Return [x, y] of the center of cell containing provided text 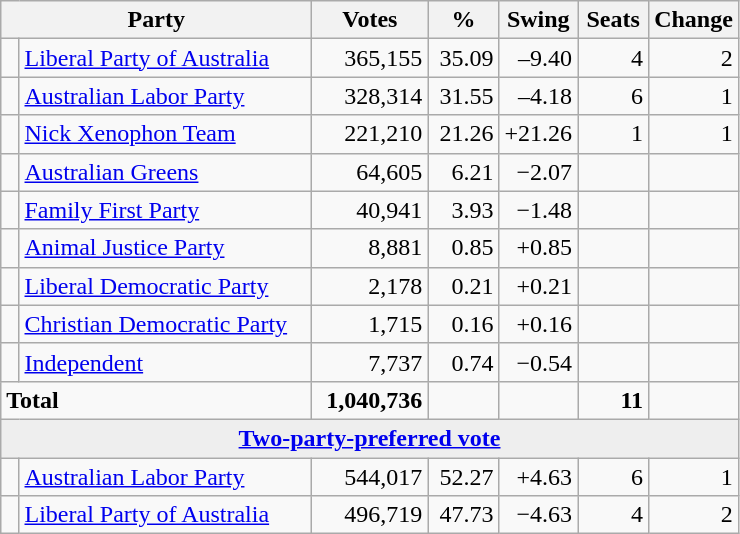
–4.18 [538, 96]
21.26 [464, 134]
40,941 [370, 210]
Swing [538, 20]
0.21 [464, 286]
2,178 [370, 286]
47.73 [464, 515]
Independent [166, 362]
Change [694, 20]
−1.48 [538, 210]
+21.26 [538, 134]
Total [156, 400]
0.16 [464, 324]
11 [614, 400]
544,017 [370, 477]
328,314 [370, 96]
% [464, 20]
496,719 [370, 515]
365,155 [370, 58]
1,715 [370, 324]
3.93 [464, 210]
Party [156, 20]
Australian Greens [166, 172]
−4.63 [538, 515]
+0.16 [538, 324]
6.21 [464, 172]
Family First Party [166, 210]
Christian Democratic Party [166, 324]
Animal Justice Party [166, 248]
221,210 [370, 134]
8,881 [370, 248]
7,737 [370, 362]
Two-party-preferred vote [370, 438]
0.85 [464, 248]
35.09 [464, 58]
−2.07 [538, 172]
1,040,736 [370, 400]
+0.21 [538, 286]
+4.63 [538, 477]
Votes [370, 20]
Seats [614, 20]
64,605 [370, 172]
Nick Xenophon Team [166, 134]
Liberal Democratic Party [166, 286]
–9.40 [538, 58]
31.55 [464, 96]
0.74 [464, 362]
+0.85 [538, 248]
−0.54 [538, 362]
52.27 [464, 477]
